Find where the given text appears and provide that cell's center as [X, Y] coordinate. 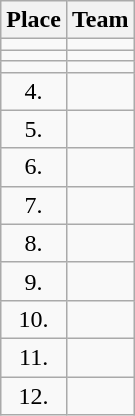
4. [34, 91]
6. [34, 167]
Place [34, 20]
8. [34, 243]
5. [34, 129]
12. [34, 395]
9. [34, 281]
Team [100, 20]
11. [34, 357]
10. [34, 319]
7. [34, 205]
